Extract the [X, Y] coordinate from the center of the cell holding the provided text.  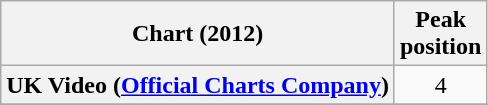
Peakposition [440, 34]
UK Video (Official Charts Company) [198, 85]
Chart (2012) [198, 34]
4 [440, 85]
